Locate the cell with the specified text and output its (x, y) center coordinate. 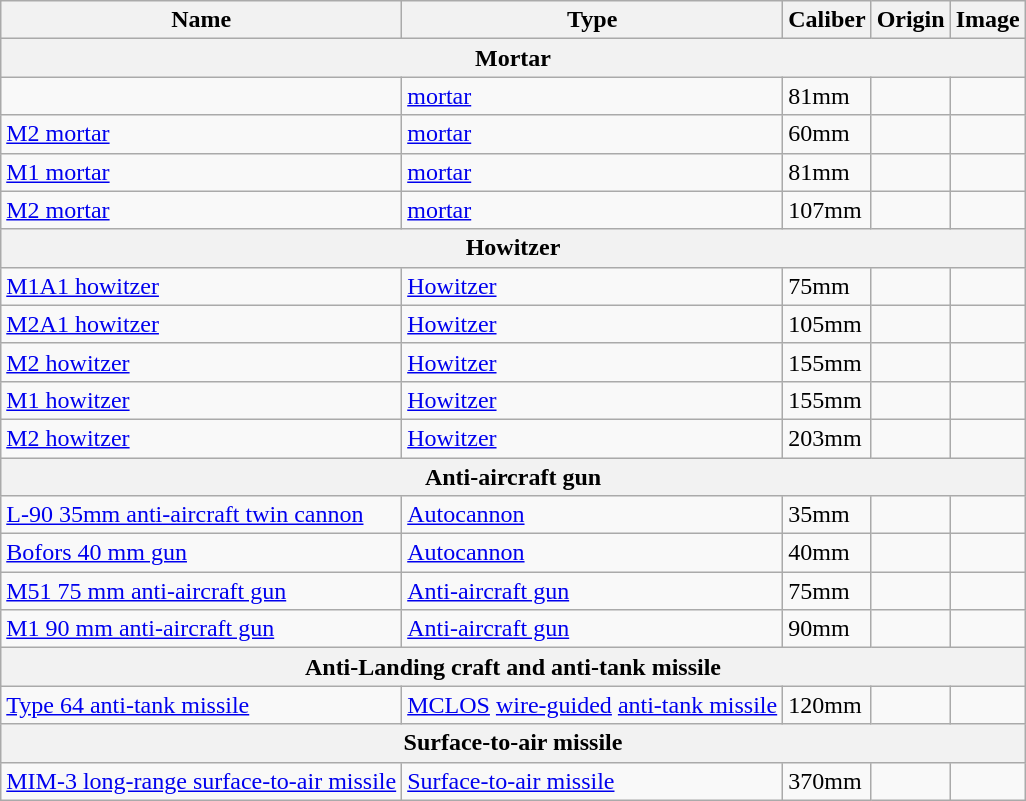
40mm (827, 553)
Image (988, 20)
M1A1 howitzer (202, 286)
203mm (827, 438)
105mm (827, 324)
Name (202, 20)
M1 mortar (202, 172)
Type 64 anti-tank missile (202, 705)
M51 75 mm anti-aircraft gun (202, 591)
M1 howitzer (202, 400)
Origin (910, 20)
35mm (827, 515)
M2A1 howitzer (202, 324)
90mm (827, 629)
Anti-Landing craft and anti-tank missile (513, 667)
M1 90 mm anti-aircraft gun (202, 629)
L-90 35mm anti-aircraft twin cannon (202, 515)
MCLOS wire-guided anti-tank missile (592, 705)
370mm (827, 781)
Caliber (827, 20)
120mm (827, 705)
Type (592, 20)
MIM-3 long-range surface-to-air missile (202, 781)
Mortar (513, 58)
107mm (827, 210)
Bofors 40 mm gun (202, 553)
60mm (827, 134)
